Determine the [x, y] coordinate at the center of the cell enclosing the given text.  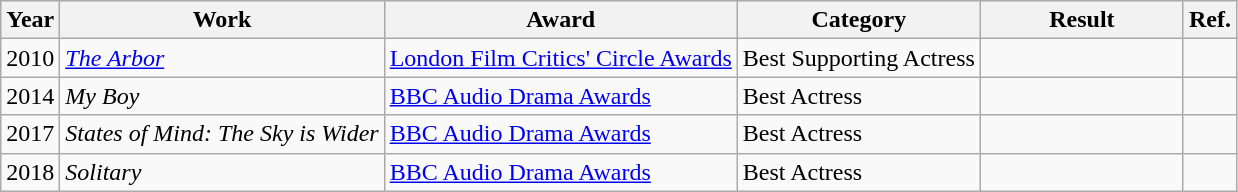
Solitary [222, 172]
2010 [30, 58]
2017 [30, 134]
2014 [30, 96]
States of Mind: The Sky is Wider [222, 134]
Result [1082, 20]
2018 [30, 172]
Year [30, 20]
Category [858, 20]
London Film Critics' Circle Awards [560, 58]
Best Supporting Actress [858, 58]
Ref. [1210, 20]
Award [560, 20]
The Arbor [222, 58]
My Boy [222, 96]
Work [222, 20]
